Return (X, Y) of the center of cell containing provided text 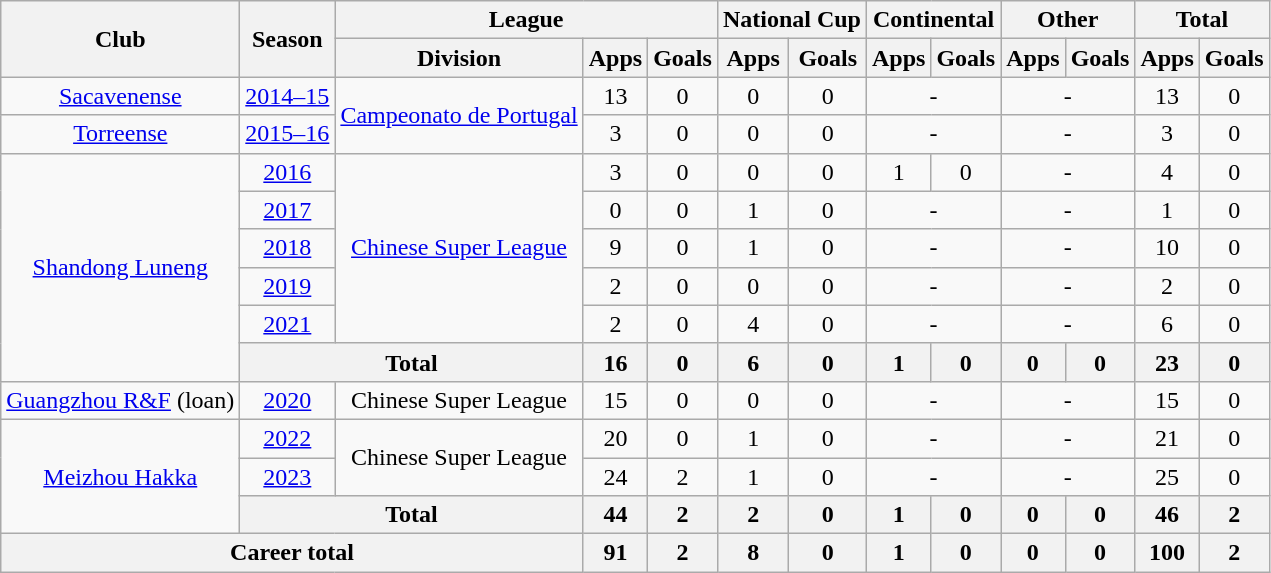
91 (615, 553)
2019 (288, 286)
National Cup (792, 20)
16 (615, 362)
9 (615, 248)
100 (1167, 553)
20 (615, 438)
2018 (288, 248)
2017 (288, 210)
Campeonato de Portugal (459, 115)
2020 (288, 400)
Shandong Luneng (120, 267)
Season (288, 39)
Other (1068, 20)
2023 (288, 477)
Sacavenense (120, 96)
Continental (933, 20)
League (526, 20)
10 (1167, 248)
8 (753, 553)
Career total (292, 553)
24 (615, 477)
2022 (288, 438)
Meizhou Hakka (120, 476)
Guangzhou R&F (loan) (120, 400)
2021 (288, 324)
Division (459, 58)
2015–16 (288, 134)
21 (1167, 438)
Club (120, 39)
25 (1167, 477)
2016 (288, 172)
44 (615, 515)
23 (1167, 362)
2014–15 (288, 96)
46 (1167, 515)
Torreense (120, 134)
